Locate the cell with the specified text and output its (X, Y) center coordinate. 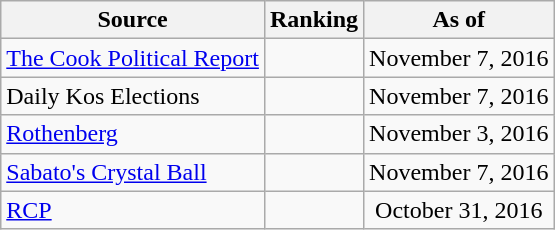
RCP (133, 210)
Source (133, 20)
Daily Kos Elections (133, 96)
Sabato's Crystal Ball (133, 172)
The Cook Political Report (133, 58)
As of (459, 20)
Rothenberg (133, 134)
October 31, 2016 (459, 210)
November 3, 2016 (459, 134)
Ranking (314, 20)
